Detect which cell encompasses the target text, then output its (x, y) center coordinate. 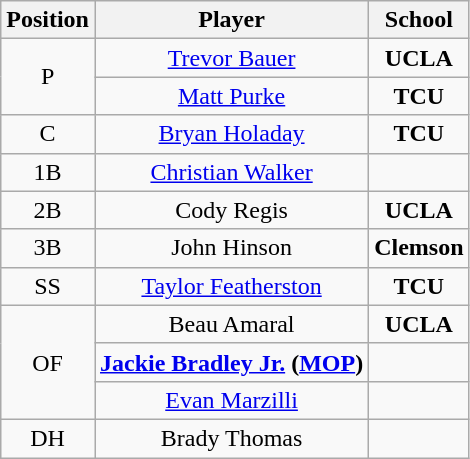
Cody Regis (231, 210)
Taylor Featherston (231, 286)
Jackie Bradley Jr. (MOP) (231, 362)
John Hinson (231, 248)
Bryan Holaday (231, 134)
Christian Walker (231, 172)
Player (231, 20)
Clemson (419, 248)
C (48, 134)
DH (48, 438)
Matt Purke (231, 96)
Trevor Bauer (231, 58)
School (419, 20)
Position (48, 20)
3B (48, 248)
1B (48, 172)
SS (48, 286)
OF (48, 362)
P (48, 77)
Brady Thomas (231, 438)
Beau Amaral (231, 324)
Evan Marzilli (231, 400)
2B (48, 210)
